Detect which cell encompasses the target text, then output its (x, y) center coordinate. 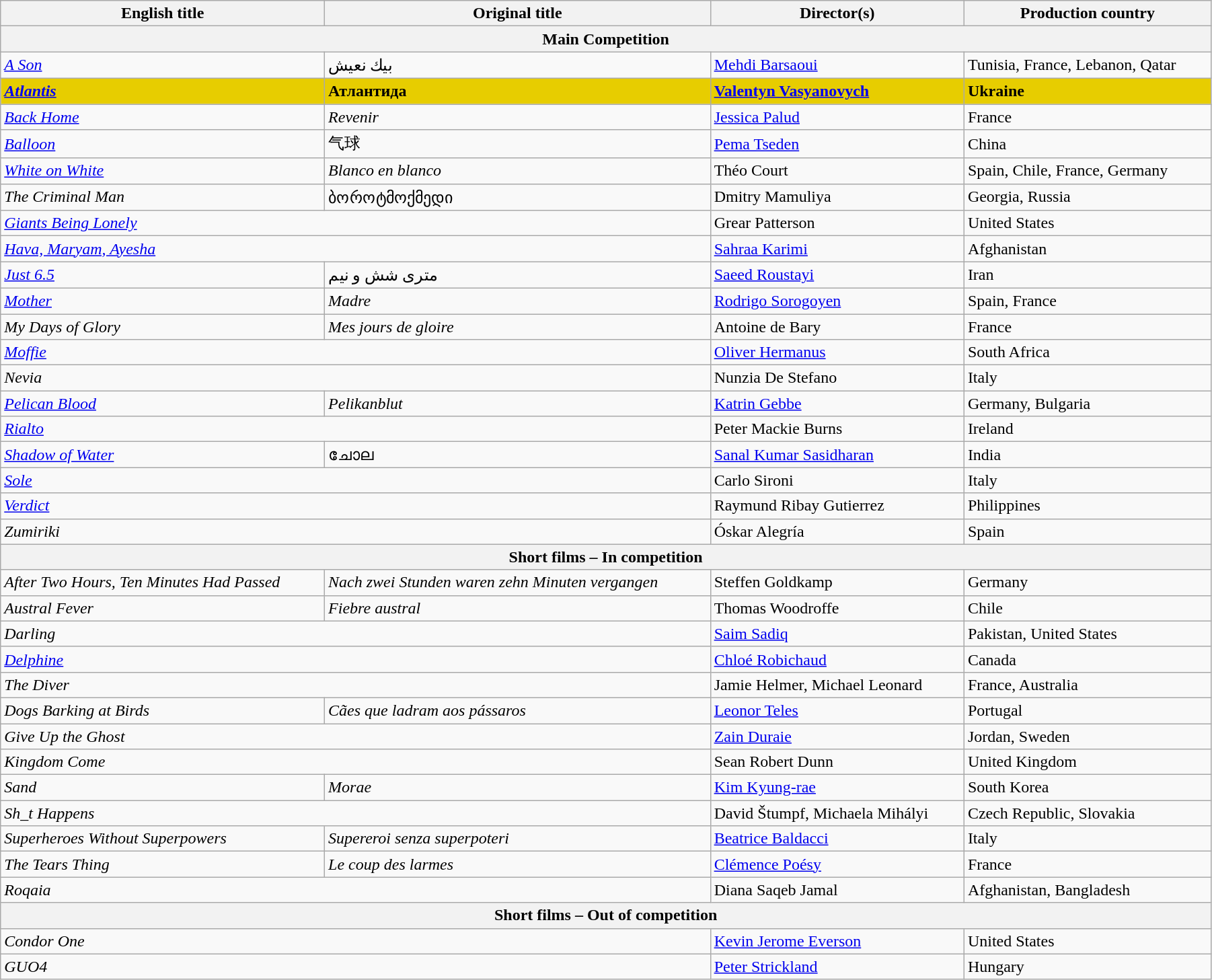
Sanal Kumar Sasidharan (837, 455)
Steffen Goldkamp (837, 582)
Kevin Jerome Everson (837, 941)
Georgia, Russia (1087, 197)
White on White (163, 171)
Cães que ladram aos pássaros (518, 710)
Condor One (355, 941)
Blanco en blanco (518, 171)
Mother (163, 301)
Jamie Helmer, Michael Leonard (837, 685)
Director(s) (837, 13)
After Two Hours, Ten Minutes Had Passed (163, 582)
Madre (518, 301)
Diana Saqeb Jamal (837, 890)
Dogs Barking at Birds (163, 710)
Kingdom Come (355, 762)
Zain Duraie (837, 737)
Peter Mackie Burns (837, 429)
Nach zwei Stunden waren zehn Minuten vergangen (518, 582)
Moffie (355, 352)
The Tears Thing (163, 864)
Raymund Ribay Gutierrez (837, 506)
Giants Being Lonely (355, 223)
Spain, France (1087, 301)
Antoine de Bary (837, 326)
My Days of Glory (163, 326)
Le coup des larmes (518, 864)
Original title (518, 13)
Shadow of Water (163, 455)
بيك نعيش (518, 65)
Chloé Robichaud (837, 659)
India (1087, 455)
France, Australia (1087, 685)
Canada (1087, 659)
Verdict (355, 506)
English title (163, 13)
Katrin Gebbe (837, 404)
Mehdi Barsaoui (837, 65)
Grear Patterson (837, 223)
Czech Republic, Slovakia (1087, 813)
Production country (1087, 13)
Sahraa Karimi (837, 249)
Thomas Woodroffe (837, 608)
Nevia (355, 378)
David Štumpf, Michaela Mihályi (837, 813)
Germany (1087, 582)
Sole (355, 480)
Carlo Sironi (837, 480)
Dmitry Mamuliya (837, 197)
GUO4 (355, 967)
Hungary (1087, 967)
Oliver Hermanus (837, 352)
Tunisia, France, Lebanon, Qatar (1087, 65)
China (1087, 144)
Back Home (163, 116)
Pema Tseden (837, 144)
Germany, Bulgaria (1087, 404)
Atlantis (163, 91)
Chile (1087, 608)
A Son (163, 65)
Roqaia (355, 890)
Mes jours de gloire (518, 326)
Sand (163, 788)
Superheroes Without Superpowers (163, 839)
Rodrigo Sorogoyen (837, 301)
Afghanistan (1087, 249)
Ireland (1087, 429)
Ukraine (1087, 91)
Iran (1087, 275)
ბოროტმოქმედი (518, 197)
气球 (518, 144)
Delphine (355, 659)
Pelican Blood (163, 404)
Zumiriki (355, 531)
Balloon (163, 144)
Revenir (518, 116)
South Africa (1087, 352)
The Diver (355, 685)
Philippines (1087, 506)
Spain, Chile, France, Germany (1087, 171)
Théo Court (837, 171)
Hava, Maryam, Ayesha (355, 249)
Give Up the Ghost (355, 737)
Saim Sadiq (837, 634)
Jessica Palud (837, 116)
Sh_t Happens (355, 813)
The Criminal Man (163, 197)
Fiebre austral (518, 608)
Nunzia De Stefano (837, 378)
متری شش و نیم (518, 275)
Beatrice Baldacci (837, 839)
Short films – In competition (606, 557)
Атлантида (518, 91)
Just 6.5 (163, 275)
ചോല (518, 455)
Jordan, Sweden (1087, 737)
South Korea (1087, 788)
Pelikanblut (518, 404)
Saeed Roustayi (837, 275)
Pakistan, United States (1087, 634)
Sean Robert Dunn (837, 762)
Spain (1087, 531)
Leonor Teles (837, 710)
Austral Fever (163, 608)
Afghanistan, Bangladesh (1087, 890)
Peter Strickland (837, 967)
Main Competition (606, 39)
United Kingdom (1087, 762)
Morae (518, 788)
Rialto (355, 429)
Valentyn Vasyanovych (837, 91)
Portugal (1087, 710)
Óskar Alegría (837, 531)
Short films – Out of competition (606, 915)
Supereroi senza superpoteri (518, 839)
Clémence Poésy (837, 864)
Kim Kyung-rae (837, 788)
Darling (355, 634)
